For the text-containing cell, return its midpoint in (x, y) coordinate format. 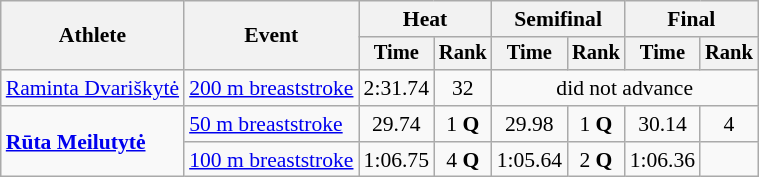
Heat (426, 19)
30.14 (662, 124)
Final (692, 19)
29.98 (530, 124)
4 (729, 124)
Event (271, 36)
29.74 (396, 124)
Rūta Meilutytė (92, 142)
Raminta Dvariškytė (92, 88)
2:31.74 (396, 88)
50 m breaststroke (271, 124)
Athlete (92, 36)
did not advance (625, 88)
200 m breaststroke (271, 88)
Semifinal (558, 19)
32 (463, 88)
